Capture the cell that displays the provided text and extract its (x, y) central coordinate. 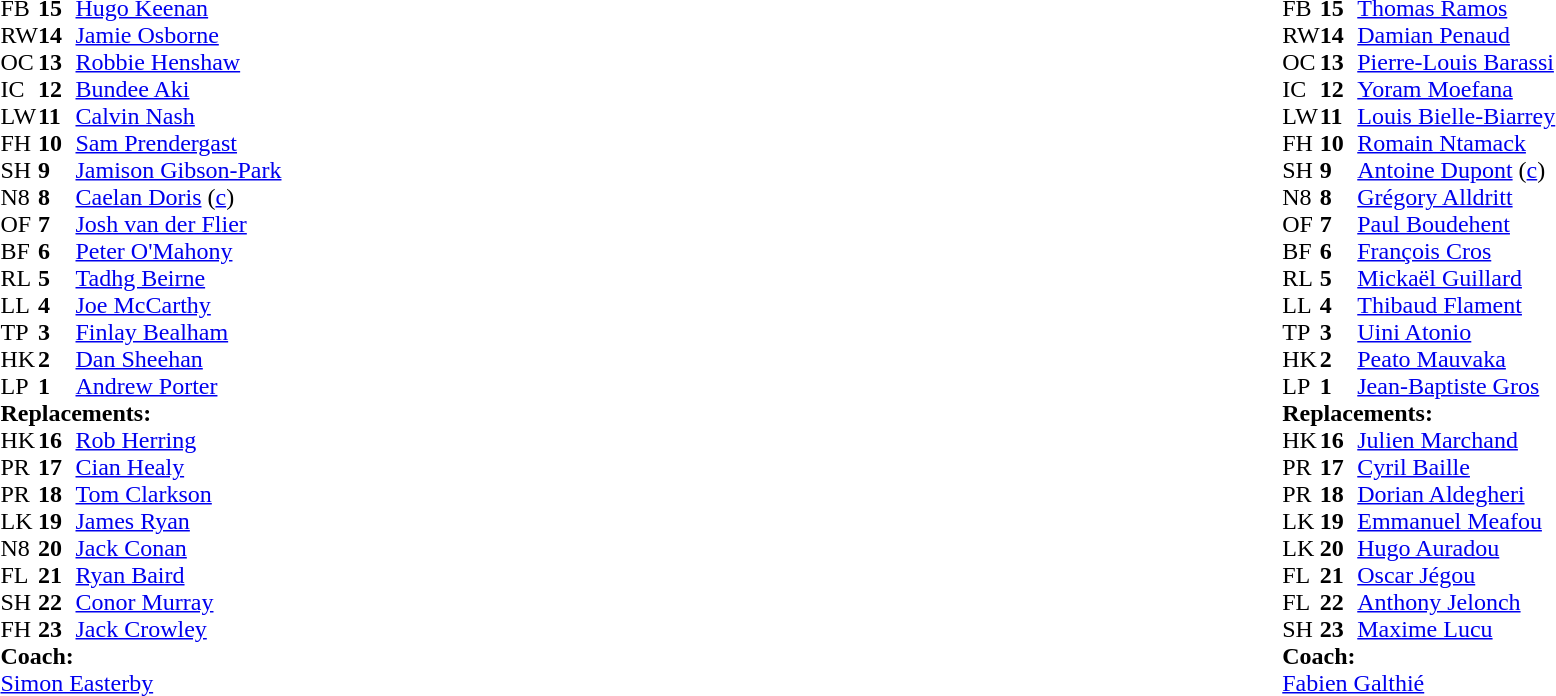
Thibaud Flament (1456, 306)
Uini Atonio (1456, 332)
Jack Conan (179, 548)
Bundee Aki (179, 90)
Ryan Baird (179, 576)
Yoram Moefana (1456, 90)
Jamison Gibson-Park (179, 170)
Tadhg Beirne (179, 278)
Maxime Lucu (1456, 630)
Antoine Dupont (c) (1456, 170)
Julien Marchand (1456, 440)
James Ryan (179, 522)
Pierre-Louis Barassi (1456, 62)
Finlay Bealham (179, 332)
Dorian Aldegheri (1456, 494)
Peato Mauvaka (1456, 360)
Jamie Osborne (179, 36)
Dan Sheehan (179, 360)
Jack Crowley (179, 630)
Hugo Auradou (1456, 548)
Damian Penaud (1456, 36)
Cian Healy (179, 468)
Rob Herring (179, 440)
Josh van der Flier (179, 224)
Calvin Nash (179, 116)
Grégory Alldritt (1456, 198)
Joe McCarthy (179, 306)
Tom Clarkson (179, 494)
Andrew Porter (179, 386)
Oscar Jégou (1456, 576)
François Cros (1456, 252)
Cyril Baille (1456, 468)
Sam Prendergast (179, 144)
Anthony Jelonch (1456, 602)
Caelan Doris (c) (179, 198)
Romain Ntamack (1456, 144)
Jean-Baptiste Gros (1456, 386)
Conor Murray (179, 602)
Paul Boudehent (1456, 224)
Robbie Henshaw (179, 62)
Peter O'Mahony (179, 252)
Mickaël Guillard (1456, 278)
Louis Bielle-Biarrey (1456, 116)
Emmanuel Meafou (1456, 522)
